Locate the cell with the specified text and output its (x, y) center coordinate. 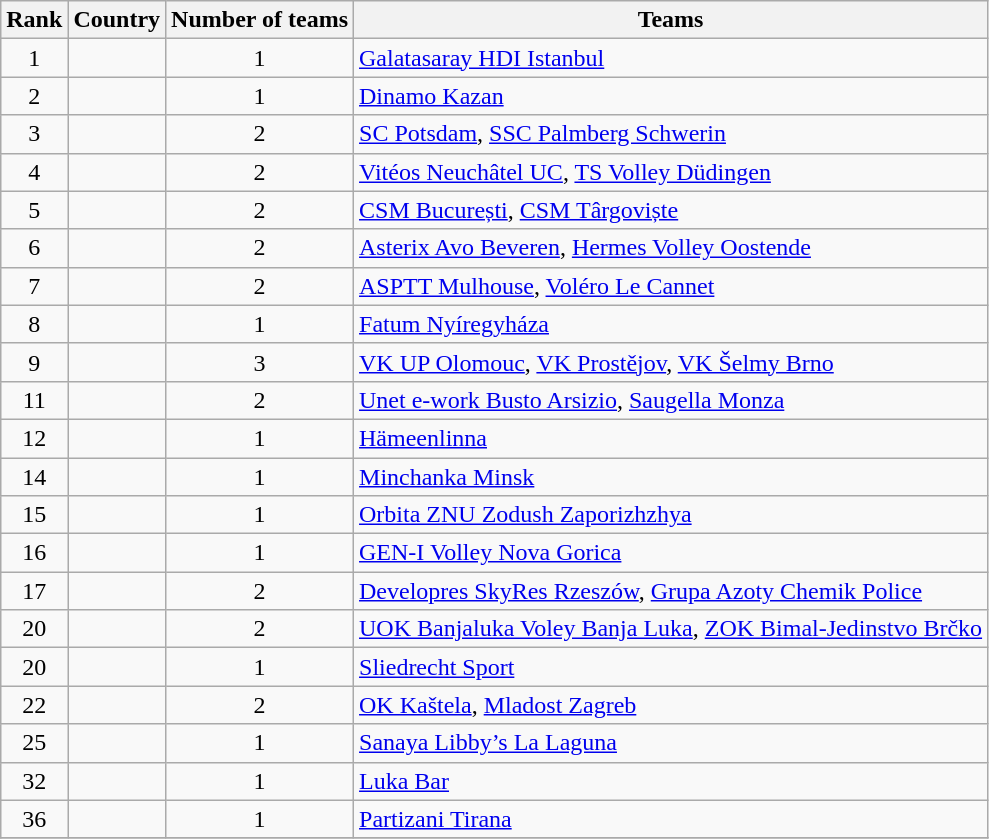
Luka Bar (671, 781)
4 (34, 172)
Galatasaray HDI Istanbul (671, 58)
15 (34, 515)
14 (34, 477)
36 (34, 819)
Sliedrecht Sport (671, 667)
5 (34, 210)
VK UP Olomouc, VK Prostějov, VK Šelmy Brno (671, 362)
Unet e-work Busto Arsizio, Saugella Monza (671, 400)
Developres SkyRes Rzeszów, Grupa Azoty Chemik Police (671, 591)
GEN-I Volley Nova Gorica (671, 553)
17 (34, 591)
CSM București, CSM Târgoviște (671, 210)
Hämeenlinna (671, 438)
7 (34, 286)
Dinamo Kazan (671, 96)
UOK Banjaluka Voley Banja Luka, ZOK Bimal-Jedinstvo Brčko (671, 629)
Minchanka Minsk (671, 477)
SC Potsdam, SSC Palmberg Schwerin (671, 134)
Vitéos Neuchâtel UC, TS Volley Düdingen (671, 172)
8 (34, 324)
Number of teams (260, 20)
Teams (671, 20)
Partizani Tirana (671, 819)
OK Kaštela, Mladost Zagreb (671, 705)
11 (34, 400)
Country (117, 20)
Orbita ZNU Zodush Zaporizhzhya (671, 515)
Sanaya Libby’s La Laguna (671, 743)
ASPTT Mulhouse, Voléro Le Cannet (671, 286)
12 (34, 438)
6 (34, 248)
9 (34, 362)
25 (34, 743)
16 (34, 553)
Fatum Nyíregyháza (671, 324)
Asterix Avo Beveren, Hermes Volley Oostende (671, 248)
32 (34, 781)
22 (34, 705)
Rank (34, 20)
